Find where the given text appears and provide that cell's center as (x, y) coordinate. 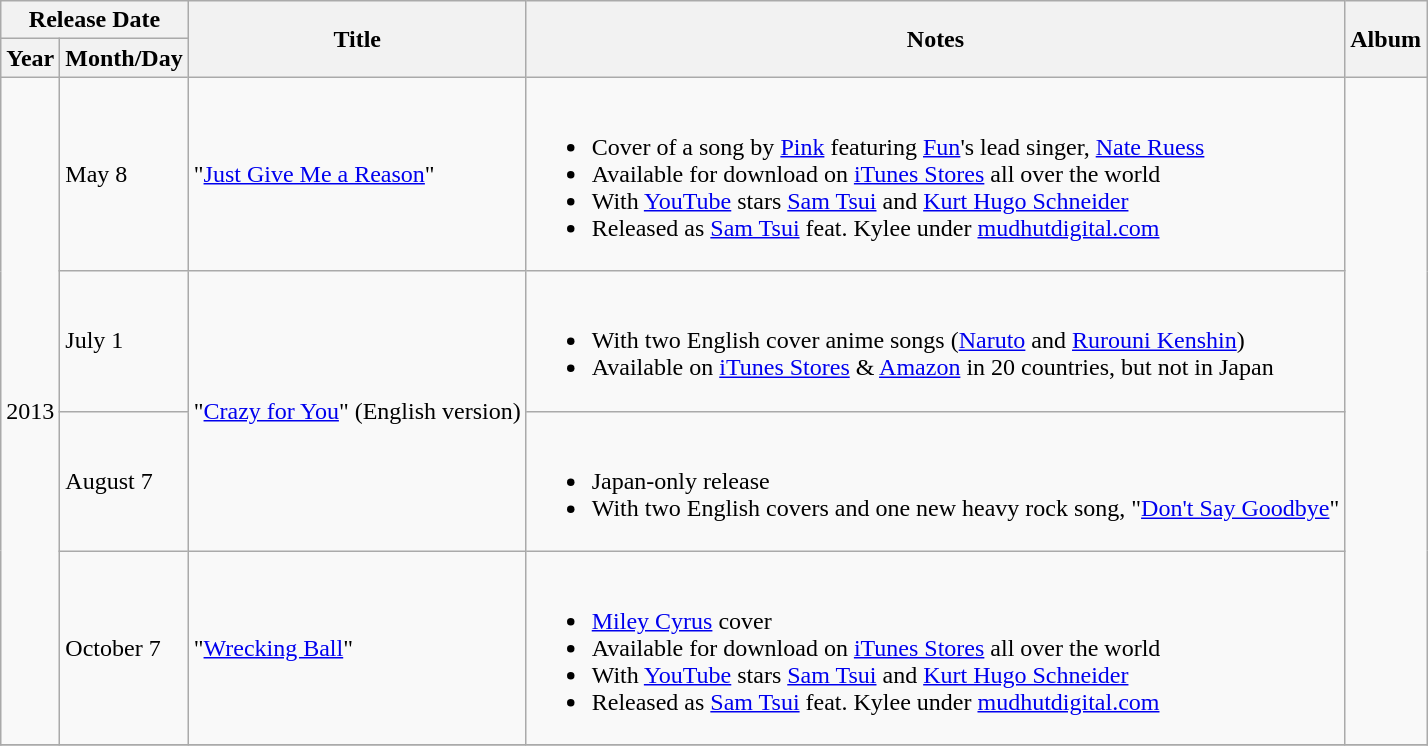
With two English cover anime songs (Naruto and Rurouni Kenshin)Available on iTunes Stores & Amazon in 20 countries, but not in Japan (936, 341)
May 8 (124, 174)
Month/Day (124, 58)
October 7 (124, 648)
2013 (30, 411)
"Crazy for You" (English version) (357, 411)
Year (30, 58)
Album (1386, 39)
August 7 (124, 481)
July 1 (124, 341)
Notes (936, 39)
"Wrecking Ball" (357, 648)
Release Date (94, 20)
"Just Give Me a Reason" (357, 174)
Title (357, 39)
Japan-only releaseWith two English covers and one new heavy rock song, "Don't Say Goodbye" (936, 481)
